Extract the (X, Y) coordinate from the center of the cell holding the provided text.  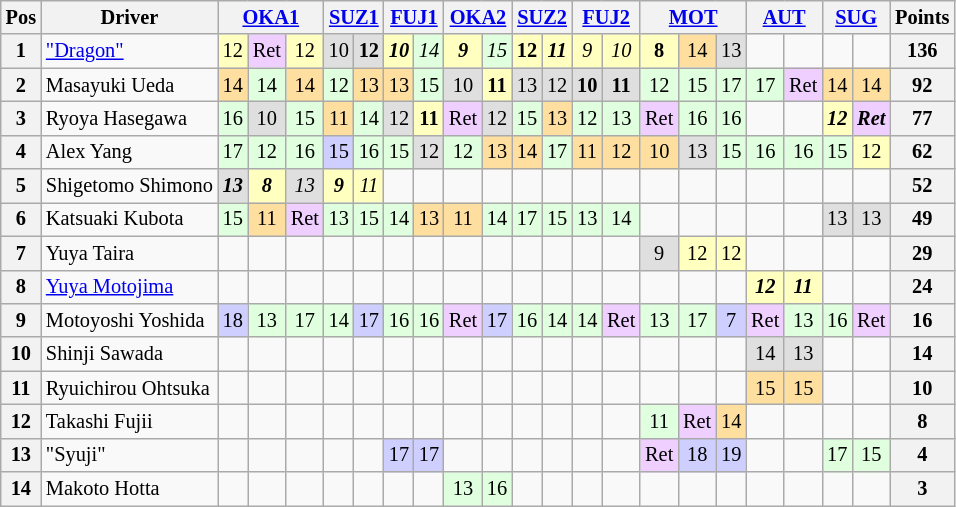
Yuya Motojima (130, 287)
SUZ1 (354, 17)
19 (731, 455)
Shigetomo Shimono (130, 186)
Ryuichirou Ohtsuka (130, 388)
AUT (784, 17)
Pos (21, 17)
Takashi Fujii (130, 421)
"Dragon" (130, 51)
77 (922, 118)
2 (21, 85)
6 (21, 219)
52 (922, 186)
OKA2 (478, 17)
Yuya Taira (130, 253)
Katsuaki Kubota (130, 219)
62 (922, 152)
Makoto Hotta (130, 489)
136 (922, 51)
Masayuki Ueda (130, 85)
Motoyoshi Yoshida (130, 320)
Ryoya Hasegawa (130, 118)
MOT (693, 17)
1 (21, 51)
SUZ2 (542, 17)
Driver (130, 17)
FUJ2 (606, 17)
SUG (856, 17)
Points (922, 17)
5 (21, 186)
"Syuji" (130, 455)
Alex Yang (130, 152)
Shinji Sawada (130, 354)
49 (922, 219)
29 (922, 253)
FUJ1 (414, 17)
OKA1 (271, 17)
24 (922, 287)
92 (922, 85)
